Return the [x, y] coordinate for the center point of the cell that contains the specified text.  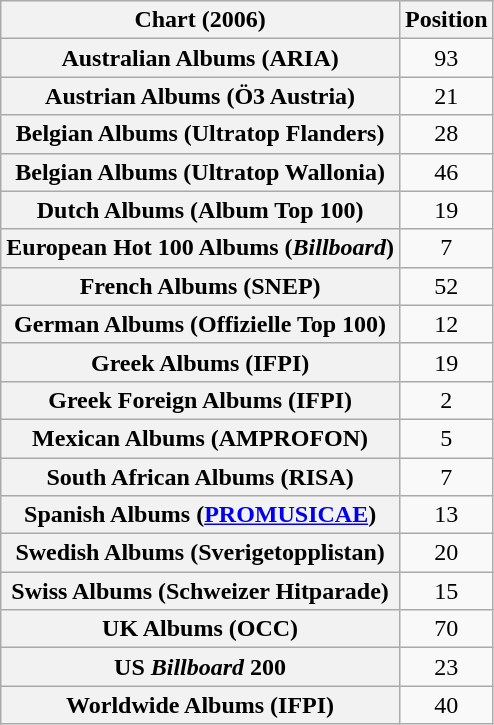
13 [446, 515]
European Hot 100 Albums (Billboard) [200, 248]
Position [446, 20]
Swedish Albums (Sverigetopplistan) [200, 553]
46 [446, 172]
28 [446, 134]
2 [446, 400]
French Albums (SNEP) [200, 286]
US Billboard 200 [200, 667]
South African Albums (RISA) [200, 477]
Belgian Albums (Ultratop Wallonia) [200, 172]
21 [446, 96]
Dutch Albums (Album Top 100) [200, 210]
Mexican Albums (AMPROFON) [200, 438]
70 [446, 629]
Belgian Albums (Ultratop Flanders) [200, 134]
Greek Foreign Albums (IFPI) [200, 400]
Greek Albums (IFPI) [200, 362]
12 [446, 324]
Swiss Albums (Schweizer Hitparade) [200, 591]
UK Albums (OCC) [200, 629]
Austrian Albums (Ö3 Austria) [200, 96]
Australian Albums (ARIA) [200, 58]
German Albums (Offizielle Top 100) [200, 324]
20 [446, 553]
93 [446, 58]
23 [446, 667]
Spanish Albums (PROMUSICAE) [200, 515]
Worldwide Albums (IFPI) [200, 705]
40 [446, 705]
52 [446, 286]
5 [446, 438]
Chart (2006) [200, 20]
15 [446, 591]
